Return [X, Y] of the center of cell containing provided text 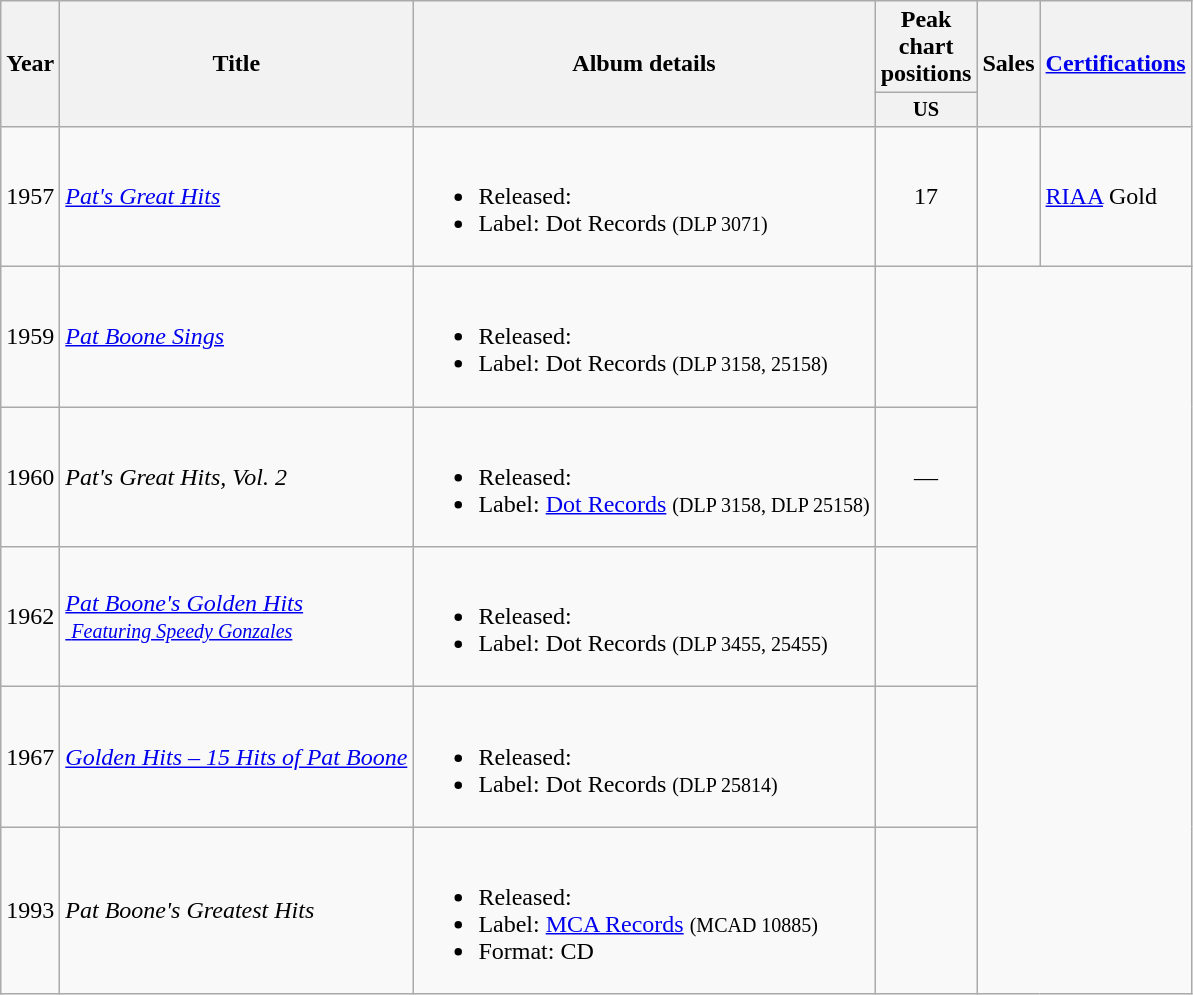
Pat Boone's Greatest Hits [236, 910]
17 [926, 196]
Pat Boone's Golden Hits Featuring Speedy Gonzales [236, 617]
Year [30, 64]
Certifications [1116, 64]
Golden Hits – 15 Hits of Pat Boone [236, 757]
Title [236, 64]
Sales [1008, 64]
Album details [644, 64]
— [926, 477]
1967 [30, 757]
Released:Label: Dot Records (DLP 3158, DLP 25158) [644, 477]
Released:Label: Dot Records (DLP 3455, 25455) [644, 617]
Released:Label: Dot Records (DLP 3158, 25158) [644, 337]
1959 [30, 337]
1993 [30, 910]
Released:Label: MCA Records (MCAD 10885)Format: CD [644, 910]
Pat's Great Hits, Vol. 2 [236, 477]
RIAA Gold [1116, 196]
Peak chart positions [926, 47]
Released:Label: Dot Records (DLP 3071) [644, 196]
1957 [30, 196]
1962 [30, 617]
Released:Label: Dot Records (DLP 25814) [644, 757]
1960 [30, 477]
Pat Boone Sings [236, 337]
US [926, 110]
Pat's Great Hits [236, 196]
